Identify which cell holds the provided text, then report its (X, Y) central coordinate. 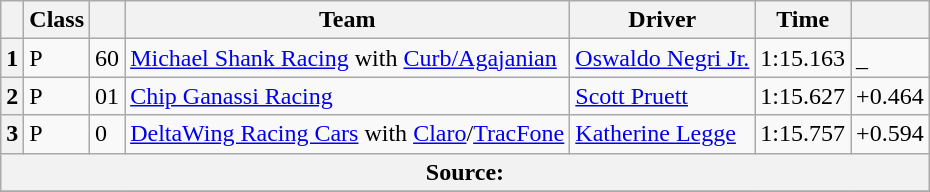
Time (803, 20)
Class (57, 20)
Chip Ganassi Racing (348, 96)
+0.464 (890, 96)
1:15.757 (803, 134)
1:15.163 (803, 58)
Scott Pruett (662, 96)
Oswaldo Negri Jr. (662, 58)
Team (348, 20)
0 (108, 134)
Source: (465, 172)
Driver (662, 20)
60 (108, 58)
1 (12, 58)
2 (12, 96)
Michael Shank Racing with Curb/Agajanian (348, 58)
1:15.627 (803, 96)
Katherine Legge (662, 134)
3 (12, 134)
01 (108, 96)
+0.594 (890, 134)
DeltaWing Racing Cars with Claro/TracFone (348, 134)
_ (890, 58)
